Determine the (X, Y) coordinate at the center of the cell enclosing the given text.  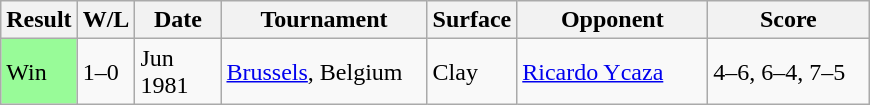
Opponent (612, 20)
Clay (472, 72)
Jun 1981 (178, 72)
Surface (472, 20)
Result (39, 20)
4–6, 6–4, 7–5 (788, 72)
Win (39, 72)
Tournament (324, 20)
W/L (106, 20)
Brussels, Belgium (324, 72)
Score (788, 20)
Date (178, 20)
1–0 (106, 72)
Ricardo Ycaza (612, 72)
